From the cell containing the given text, extract its center point as [x, y] coordinate. 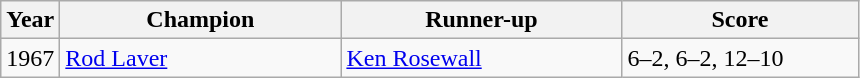
1967 [30, 58]
Runner-up [482, 20]
6–2, 6–2, 12–10 [740, 58]
Rod Laver [200, 58]
Year [30, 20]
Champion [200, 20]
Score [740, 20]
Ken Rosewall [482, 58]
